Identify which cell holds the provided text, then report its (x, y) central coordinate. 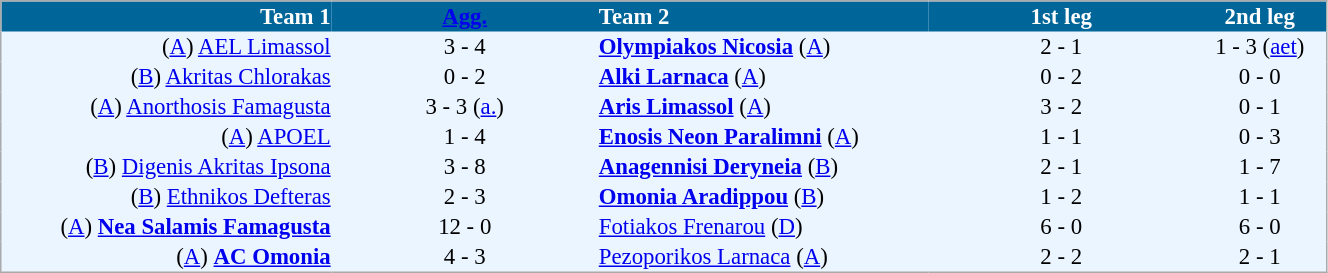
3 - 8 (464, 167)
(B) Digenis Akritas Ipsona (166, 167)
(B) Ethnikos Defteras (166, 197)
(A) APOEL (166, 137)
3 - 3 (a.) (464, 107)
Anagennisi Deryneia (B) (762, 167)
1 - 4 (464, 137)
3 - 4 (464, 47)
(A) AEL Limassol (166, 47)
Aris Limassol (A) (762, 107)
Team 2 (762, 16)
2 - 3 (464, 197)
Omonia Aradippou (B) (762, 197)
0 - 0 (1260, 77)
Olympiakos Nicosia (A) (762, 47)
Enosis Neon Paralimni (A) (762, 137)
(A) AC Omonia (166, 257)
(A) Nea Salamis Famagusta (166, 227)
Pezoporikos Larnaca (A) (762, 257)
12 - 0 (464, 227)
(B) Akritas Chlorakas (166, 77)
Team 1 (166, 16)
(A) Anorthosis Famagusta (166, 107)
Alki Larnaca (A) (762, 77)
4 - 3 (464, 257)
3 - 2 (1062, 107)
1 - 2 (1062, 197)
2 - 2 (1062, 257)
0 - 1 (1260, 107)
1st leg (1062, 16)
1 - 7 (1260, 167)
0 - 3 (1260, 137)
2nd leg (1260, 16)
Agg. (464, 16)
1 - 3 (aet) (1260, 47)
Fotiakos Frenarou (D) (762, 227)
